Output the (X, Y) coordinate of the center of the cell containing the given text.  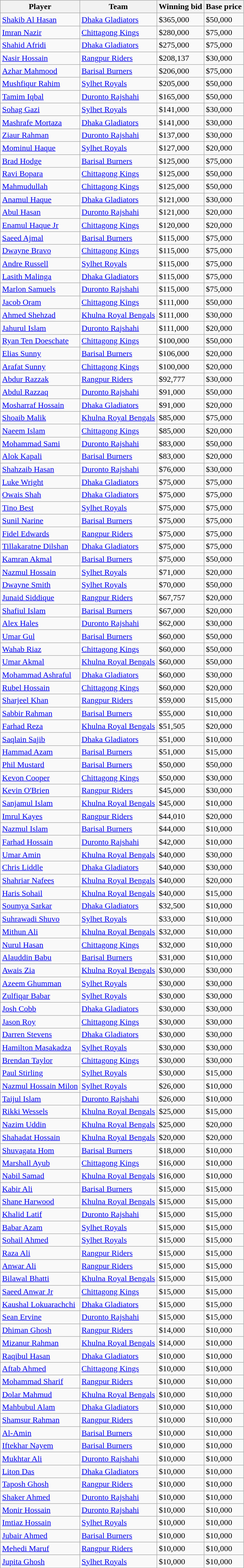
$205,000 (180, 84)
Sanjamul Islam (40, 803)
Shaker Ahmed (40, 1497)
$32,500 (180, 906)
Jubair Ahmed (40, 1536)
Mohammad Ashraful (40, 675)
Marlon Samuels (40, 289)
Haris Sohail (40, 893)
Naeem Islam (40, 431)
Wahab Riaz (40, 649)
Dwayne Bravo (40, 251)
Paul Stirling (40, 1073)
Awais Zia (40, 970)
Imrul Kayes (40, 816)
Sohail Ahmed (40, 1240)
Abul Hasan (40, 212)
Umar Gul (40, 636)
Raqibul Hasan (40, 1356)
Nazim Uddin (40, 1124)
Josh Cobb (40, 1009)
$31,000 (180, 957)
Player (40, 7)
Team (118, 7)
Bilawal Bhatti (40, 1279)
Nazmul Islam (40, 829)
Marshall Ayub (40, 1163)
Iftekhar Nayem (40, 1446)
Saqlain Sajib (40, 739)
Mohammad Sami (40, 444)
Nabil Samad (40, 1176)
Rikki Wessels (40, 1112)
Mohammad Sharif (40, 1381)
Shahzaib Hasan (40, 469)
$42,000 (180, 842)
Fidel Edwards (40, 533)
Shakib Al Hasan (40, 20)
$165,000 (180, 97)
Babar Azam (40, 1227)
$208,137 (180, 58)
Jahurul Islam (40, 328)
Sabbir Rahman (40, 713)
Kaushal Lokuarachchi (40, 1304)
Raza Ali (40, 1253)
Mominul Haque (40, 148)
Umar Amin (40, 855)
$92,777 (180, 379)
Jason Roy (40, 1022)
Rubel Hossain (40, 688)
$67,000 (180, 611)
Owais Shah (40, 495)
Kevon Cooper (40, 777)
Kevin O'Brien (40, 791)
Mithun Ali (40, 932)
$44,000 (180, 829)
Mahmudullah (40, 187)
Darren Stevens (40, 1035)
Umar Akmal (40, 662)
Farhad Reza (40, 726)
$18,000 (180, 1150)
Kabir Ali (40, 1189)
Aftab Ahmed (40, 1368)
Shafiul Islam (40, 611)
Sunil Narine (40, 521)
Khalid Latif (40, 1215)
Taijul Islam (40, 1099)
Winning bid (180, 7)
$280,000 (180, 32)
Monir Hossain (40, 1510)
Brad Hodge (40, 161)
Shoaib Malik (40, 418)
Shuvagata Hom (40, 1150)
Imran Nazir (40, 32)
Andre Russell (40, 264)
Mehedi Maruf (40, 1548)
Nazmul Hossain (40, 572)
Shahid Afridi (40, 45)
Taposh Ghosh (40, 1484)
Nasir Hossain (40, 58)
Anwar Ali (40, 1266)
Azeem Ghumman (40, 983)
Elias Sunny (40, 353)
Mukhtar Ali (40, 1459)
Saeed Ajmal (40, 238)
Alex Hales (40, 623)
$275,000 (180, 45)
$206,000 (180, 71)
Arafat Sunny (40, 366)
Shahriar Nafees (40, 880)
Alok Kapali (40, 456)
$67,757 (180, 598)
Ravi Bopara (40, 174)
$120,000 (180, 225)
Mosharraf Hossain (40, 405)
Nazmul Hossain Milon (40, 1086)
Luke Wright (40, 482)
Chris Liddle (40, 868)
Mizanur Rahman (40, 1343)
Shane Harwood (40, 1202)
Kamran Akmal (40, 559)
Tillakaratne Dilshan (40, 546)
Enamul Haque Jr (40, 225)
Nurul Hasan (40, 945)
Ryan Ten Doeschate (40, 341)
Dhiman Ghosh (40, 1330)
Phil Mustard (40, 765)
Soumya Sarkar (40, 906)
Zulfiqar Babar (40, 996)
Dolar Mahmud (40, 1394)
Shamsur Rahman (40, 1420)
$70,000 (180, 585)
Imtiaz Hossain (40, 1523)
Sohag Gazi (40, 109)
$55,000 (180, 713)
Tamim Iqbal (40, 97)
Shahadat Hossain (40, 1137)
Sean Ervine (40, 1317)
Hammad Azam (40, 752)
Junaid Siddique (40, 598)
$33,000 (180, 919)
Farhad Hossain (40, 842)
Brendan Taylor (40, 1060)
$59,000 (180, 700)
$106,000 (180, 353)
Liton Das (40, 1471)
$365,000 (180, 20)
Base price (224, 7)
Ahmed Shehzad (40, 315)
$51,505 (180, 726)
Jupita Ghosh (40, 1561)
Tino Best (40, 508)
Anamul Haque (40, 200)
Mashrafe Mortaza (40, 122)
Azhar Mahmood (40, 71)
Sharjeel Khan (40, 700)
$137,000 (180, 135)
Hamilton Masakadza (40, 1047)
Ziaur Rahman (40, 135)
Saeed Anwar Jr (40, 1292)
Mushfiqur Rahim (40, 84)
Alauddin Babu (40, 957)
$62,000 (180, 623)
Mahbubul Alam (40, 1407)
Abdur Razzak (40, 379)
Al-Amin (40, 1433)
$127,000 (180, 148)
Jacob Oram (40, 302)
Suhrawadi Shuvo (40, 919)
Lasith Malinga (40, 276)
$44,010 (180, 816)
$71,000 (180, 572)
$76,000 (180, 469)
Dwayne Smith (40, 585)
Abdul Razzaq (40, 392)
